Capture the cell that displays the provided text and extract its (X, Y) central coordinate. 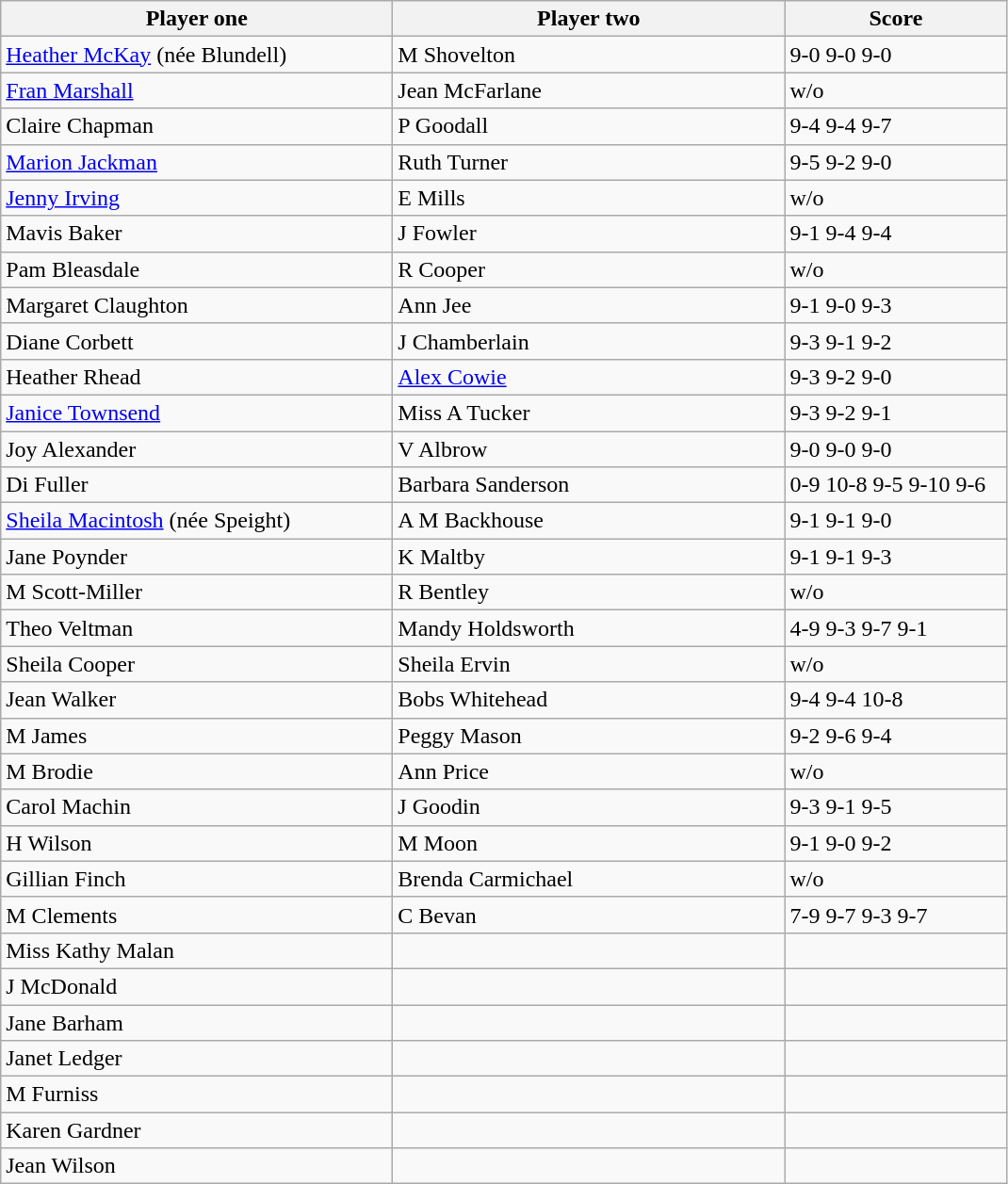
Mavis Baker (197, 234)
Sheila Cooper (197, 664)
Jean Wilson (197, 1166)
9-1 9-1 9-0 (896, 521)
Peggy Mason (589, 736)
Theo Veltman (197, 628)
M Furniss (197, 1095)
Miss A Tucker (589, 413)
Heather McKay (née Blundell) (197, 55)
Barbara Sanderson (589, 485)
Gillian Finch (197, 879)
Jenny Irving (197, 198)
Di Fuller (197, 485)
Miss Kathy Malan (197, 950)
9-3 9-2 9-1 (896, 413)
K Maltby (589, 557)
M Shovelton (589, 55)
Jane Poynder (197, 557)
Bobs Whitehead (589, 700)
P Goodall (589, 126)
J McDonald (197, 986)
R Bentley (589, 592)
Pam Bleasdale (197, 269)
E Mills (589, 198)
9-4 9-4 10-8 (896, 700)
Fran Marshall (197, 90)
R Cooper (589, 269)
Ann Jee (589, 305)
9-3 9-1 9-2 (896, 341)
J Chamberlain (589, 341)
Karen Gardner (197, 1130)
9-1 9-1 9-3 (896, 557)
Ruth Turner (589, 162)
Carol Machin (197, 807)
Brenda Carmichael (589, 879)
9-3 9-2 9-0 (896, 377)
Diane Corbett (197, 341)
9-1 9-0 9-3 (896, 305)
Margaret Claughton (197, 305)
J Fowler (589, 234)
Sheila Macintosh (née Speight) (197, 521)
V Albrow (589, 449)
Jane Barham (197, 1022)
Jean Walker (197, 700)
Alex Cowie (589, 377)
Joy Alexander (197, 449)
9-2 9-6 9-4 (896, 736)
A M Backhouse (589, 521)
9-5 9-2 9-0 (896, 162)
7-9 9-7 9-3 9-7 (896, 915)
0-9 10-8 9-5 9-10 9-6 (896, 485)
9-1 9-4 9-4 (896, 234)
M Brodie (197, 771)
9-1 9-0 9-2 (896, 843)
J Goodin (589, 807)
Player two (589, 19)
9-3 9-1 9-5 (896, 807)
4-9 9-3 9-7 9-1 (896, 628)
Ann Price (589, 771)
H Wilson (197, 843)
Heather Rhead (197, 377)
C Bevan (589, 915)
M Clements (197, 915)
Player one (197, 19)
Janet Ledger (197, 1059)
Score (896, 19)
M Moon (589, 843)
9-4 9-4 9-7 (896, 126)
M Scott-Miller (197, 592)
Sheila Ervin (589, 664)
M James (197, 736)
Claire Chapman (197, 126)
Mandy Holdsworth (589, 628)
Janice Townsend (197, 413)
Marion Jackman (197, 162)
Jean McFarlane (589, 90)
